From the cell containing the given text, extract its center point as [X, Y] coordinate. 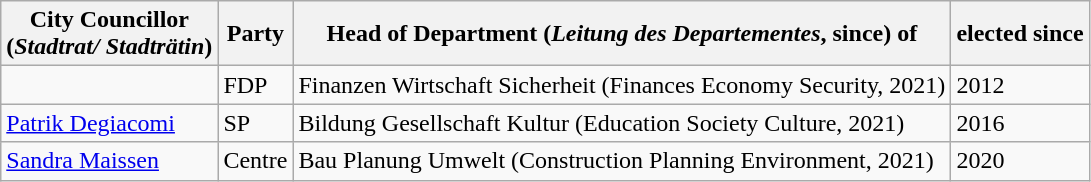
Head of Department (Leitung des Departementes, since) of [622, 34]
Finanzen Wirtschaft Sicherheit (Finances Economy Security, 2021) [622, 85]
2012 [1020, 85]
Sandra Maissen [110, 161]
Centre [256, 161]
2020 [1020, 161]
FDP [256, 85]
Bildung Gesellschaft Kultur (Education Society Culture, 2021) [622, 123]
Bau Planung Umwelt (Construction Planning Environment, 2021) [622, 161]
Patrik Degiacomi [110, 123]
SP [256, 123]
City Councillor(Stadtrat/ Stadträtin) [110, 34]
Party [256, 34]
2016 [1020, 123]
elected since [1020, 34]
